Capture the cell that displays the provided text and extract its [x, y] central coordinate. 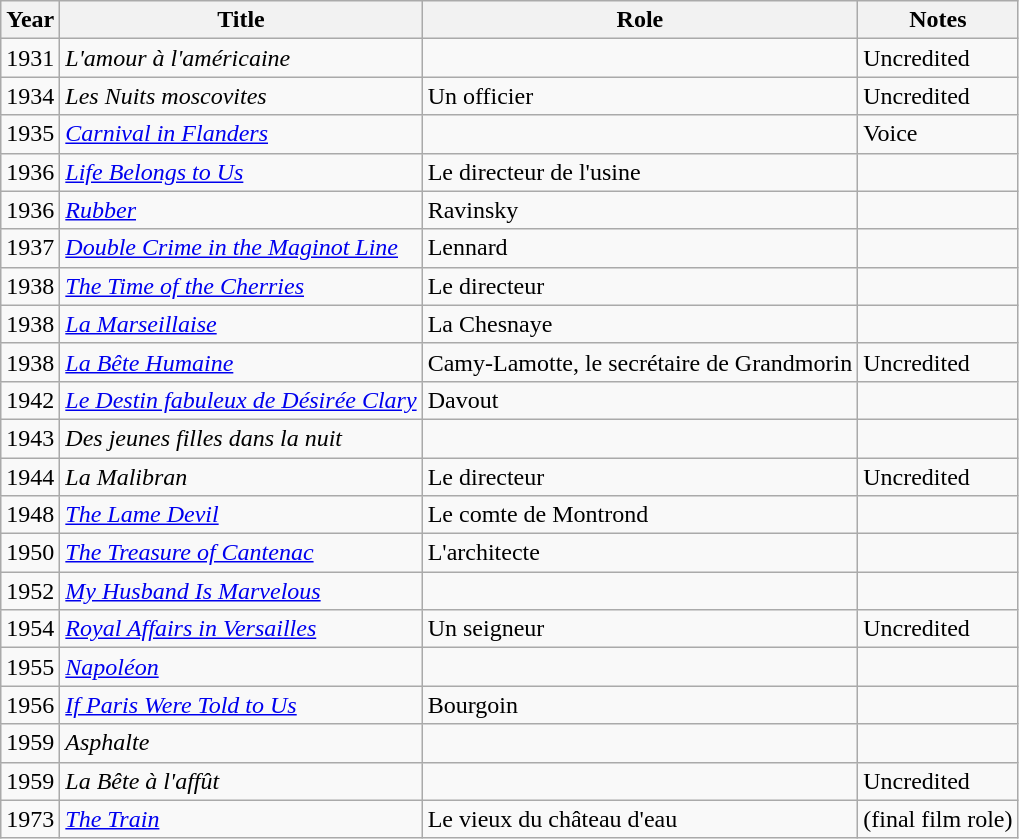
Rubber [241, 210]
The Treasure of Cantenac [241, 553]
L'architecte [640, 553]
Title [241, 20]
1937 [30, 248]
The Time of the Cherries [241, 286]
(final film role) [938, 819]
1934 [30, 96]
Ravinsky [640, 210]
Carnival in Flanders [241, 134]
1944 [30, 477]
1956 [30, 705]
La Malibran [241, 477]
Des jeunes filles dans la nuit [241, 438]
Le vieux du château d'eau [640, 819]
La Chesnaye [640, 324]
Life Belongs to Us [241, 172]
My Husband Is Marvelous [241, 591]
Lennard [640, 248]
Royal Affairs in Versailles [241, 629]
Napoléon [241, 667]
1948 [30, 515]
1955 [30, 667]
1931 [30, 58]
L'amour à l'américaine [241, 58]
1950 [30, 553]
Role [640, 20]
Double Crime in the Maginot Line [241, 248]
La Marseillaise [241, 324]
Un seigneur [640, 629]
Notes [938, 20]
Asphalte [241, 743]
1943 [30, 438]
If Paris Were Told to Us [241, 705]
Le comte de Montrond [640, 515]
Year [30, 20]
1942 [30, 400]
Voice [938, 134]
The Train [241, 819]
Le directeur de l'usine [640, 172]
Bourgoin [640, 705]
1954 [30, 629]
Un officier [640, 96]
1952 [30, 591]
The Lame Devil [241, 515]
La Bête à l'affût [241, 781]
1973 [30, 819]
Davout [640, 400]
La Bête Humaine [241, 362]
1935 [30, 134]
Les Nuits moscovites [241, 96]
Camy-Lamotte, le secrétaire de Grandmorin [640, 362]
Le Destin fabuleux de Désirée Clary [241, 400]
